Extract the (X, Y) coordinate from the center of the cell holding the provided text.  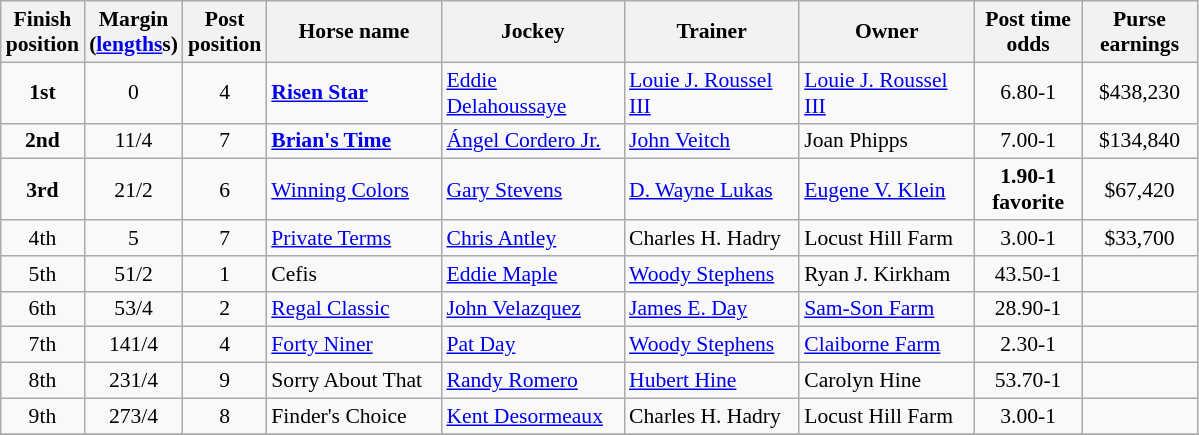
9th (42, 416)
$33,700 (1140, 238)
231/4 (134, 381)
51/2 (134, 274)
1.90-1 favorite (1028, 190)
21/2 (134, 190)
Eddie Delahoussaye (532, 92)
Cefis (354, 274)
2.30-1 (1028, 345)
Forty Niner (354, 345)
Risen Star (354, 92)
John Velazquez (532, 309)
Regal Classic (354, 309)
4th (42, 238)
7.00-1 (1028, 141)
Jockey (532, 32)
Finder's Choice (354, 416)
Post time odds (1028, 32)
Kent Desormeaux (532, 416)
11/4 (134, 141)
Private Terms (354, 238)
Carolyn Hine (886, 381)
53/4 (134, 309)
7th (42, 345)
273/4 (134, 416)
Sam-Son Farm (886, 309)
6 (224, 190)
Ryan J. Kirkham (886, 274)
John Veitch (712, 141)
8 (224, 416)
James E. Day (712, 309)
Margin (lengthss) (134, 32)
Eddie Maple (532, 274)
2nd (42, 141)
2 (224, 309)
0 (134, 92)
Ángel Cordero Jr. (532, 141)
D. Wayne Lukas (712, 190)
Post position (224, 32)
Sorry About That (354, 381)
Eugene V. Klein (886, 190)
141/4 (134, 345)
Joan Phipps (886, 141)
53.70-1 (1028, 381)
43.50-1 (1028, 274)
Randy Romero (532, 381)
Hubert Hine (712, 381)
Chris Antley (532, 238)
$438,230 (1140, 92)
5 (134, 238)
Brian's Time (354, 141)
Winning Colors (354, 190)
Pat Day (532, 345)
8th (42, 381)
$134,840 (1140, 141)
Purse earnings (1140, 32)
1 (224, 274)
Horse name (354, 32)
Claiborne Farm (886, 345)
Owner (886, 32)
6.80-1 (1028, 92)
Finish position (42, 32)
6th (42, 309)
Trainer (712, 32)
1st (42, 92)
5th (42, 274)
28.90-1 (1028, 309)
Gary Stevens (532, 190)
3rd (42, 190)
$67,420 (1140, 190)
9 (224, 381)
